Identify which cell holds the provided text, then report its (x, y) central coordinate. 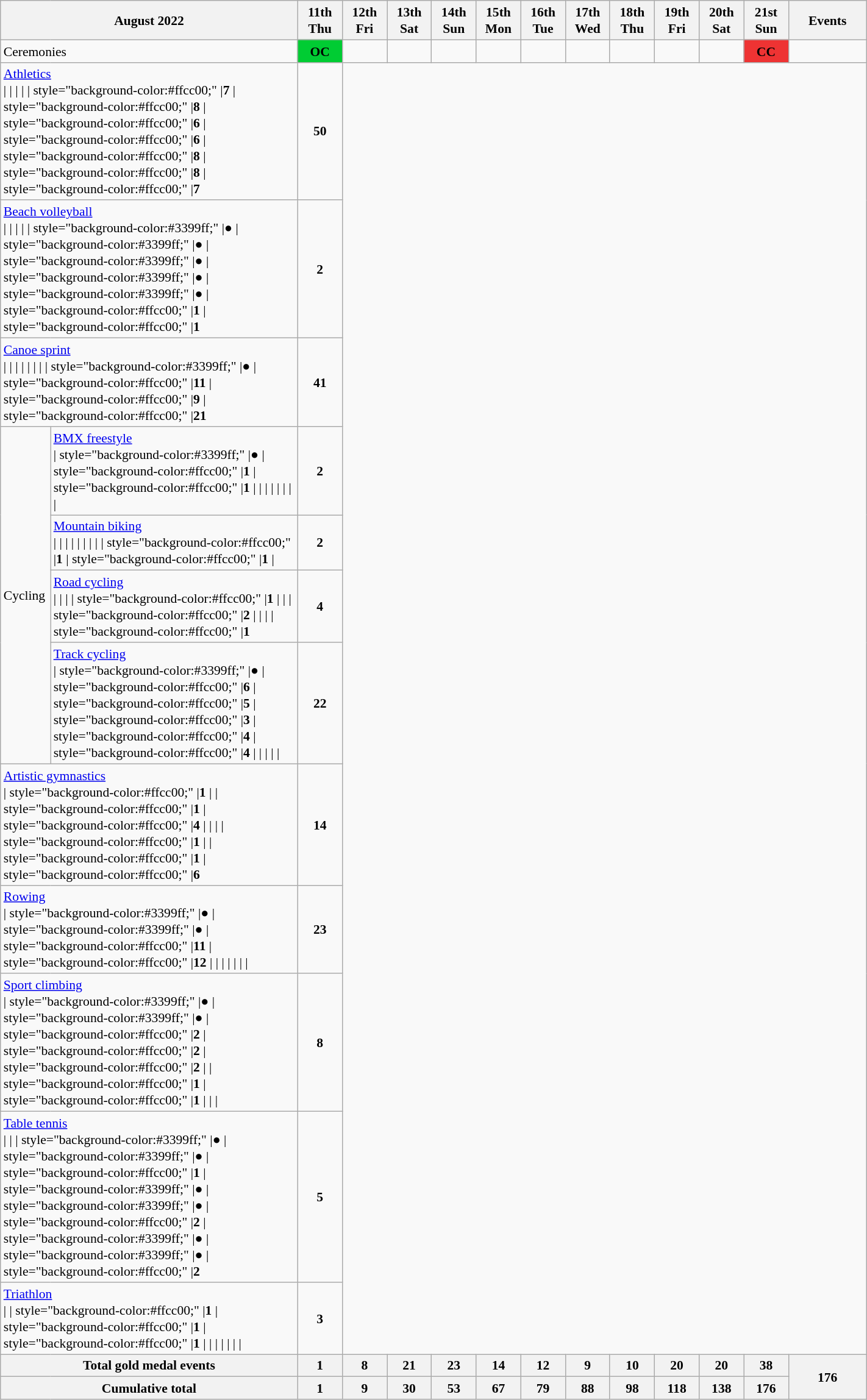
BMX freestyle| style="background-color:#3399ff;" |● | style="background-color:#ffcc00;" |1 | style="background-color:#ffcc00;" |1 | | | | | | | | (174, 471)
Ceremonies (149, 51)
30 (409, 1388)
10 (632, 1365)
22 (319, 703)
98 (632, 1388)
18thThu (632, 20)
21 (409, 1365)
Cycling (26, 595)
67 (499, 1388)
Total gold medal events (149, 1365)
12 (543, 1365)
88 (588, 1388)
Events (827, 20)
3 (319, 1318)
Road cycling| | | | style="background-color:#ffcc00;" |1 | | | style="background-color:#ffcc00;" |2 | | | | style="background-color:#ffcc00;" |1 (174, 606)
5 (319, 1196)
13thSat (409, 20)
17thWed (588, 20)
OC (319, 51)
79 (543, 1388)
4 (319, 606)
Cumulative total (149, 1388)
CC (766, 51)
20thSat (722, 20)
21stSun (766, 20)
14thSun (454, 20)
12thFri (365, 20)
138 (722, 1388)
53 (454, 1388)
38 (766, 1365)
15thMon (499, 20)
16thTue (543, 20)
Mountain biking| | | | | | | | | style="background-color:#ffcc00;" |1 | style="background-color:#ffcc00;" |1 | (174, 542)
19thFri (677, 20)
Triathlon| | style="background-color:#ffcc00;" |1 | style="background-color:#ffcc00;" |1 | style="background-color:#ffcc00;" |1 | | | | | | | (149, 1318)
11thThu (319, 20)
August 2022 (149, 20)
118 (677, 1388)
41 (319, 382)
50 (319, 131)
